Output the [X, Y] coordinate of the center of the cell containing the given text.  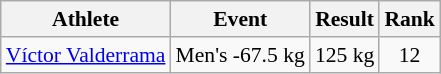
Rank [410, 19]
12 [410, 55]
Víctor Valderrama [86, 55]
Event [240, 19]
Result [344, 19]
Athlete [86, 19]
Men's -67.5 kg [240, 55]
125 kg [344, 55]
